Provide the (x, y) coordinate of the cell's center where the given text is located.  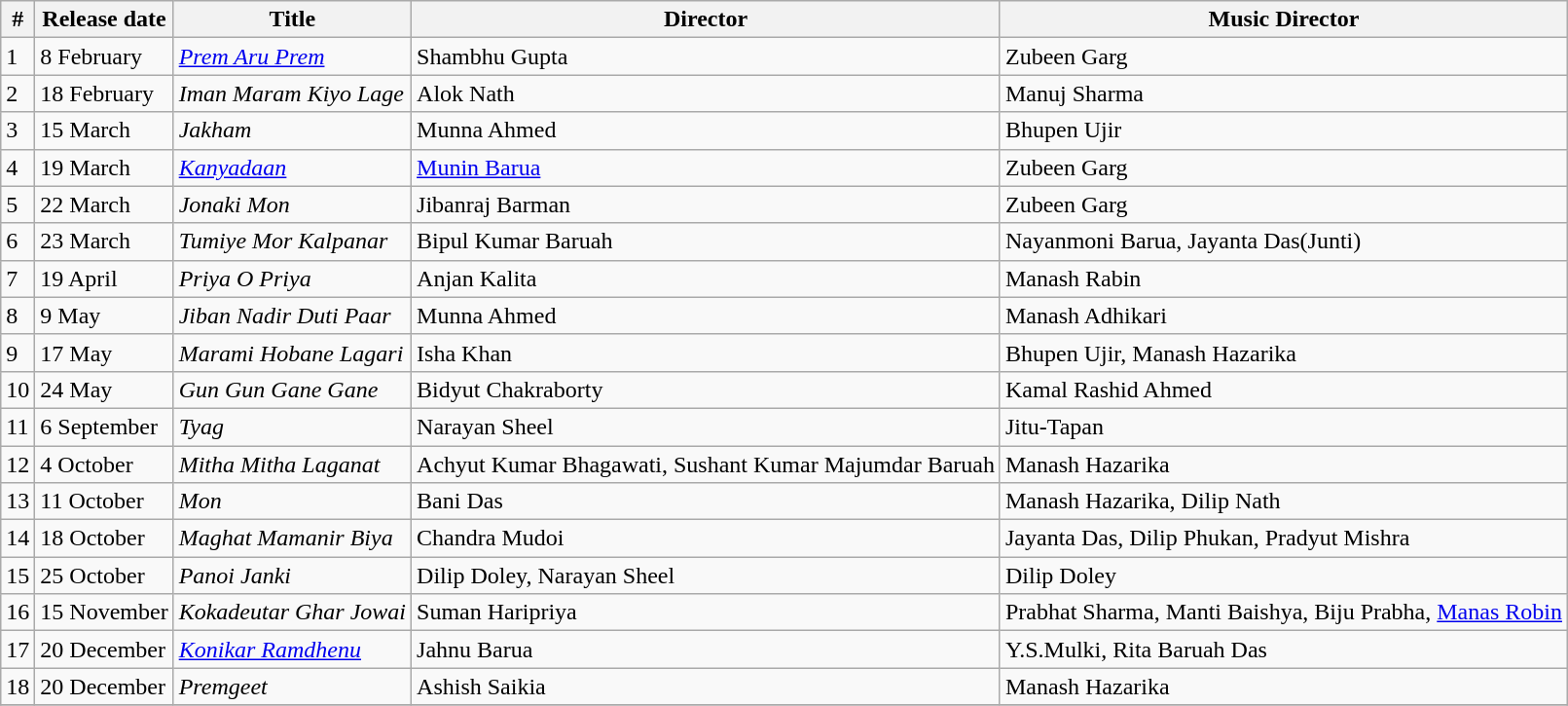
10 (18, 390)
Panoi Janki (292, 576)
Music Director (1283, 19)
7 (18, 279)
4 October (104, 464)
Bhupen Ujir, Manash Hazarika (1283, 353)
Premgeet (292, 687)
6 (18, 242)
Manash Rabin (1283, 279)
9 (18, 353)
Jahnu Barua (707, 650)
Tumiye Mor Kalpanar (292, 242)
Anjan Kalita (707, 279)
8 (18, 316)
Konikar Ramdhenu (292, 650)
13 (18, 502)
Ashish Saikia (707, 687)
Jibanraj Barman (707, 204)
Kanyadaan (292, 167)
Manash Adhikari (1283, 316)
18 (18, 687)
Tyag (292, 427)
Mitha Mitha Laganat (292, 464)
Shambhu Gupta (707, 56)
Title (292, 19)
Isha Khan (707, 353)
4 (18, 167)
Nayanmoni Barua, Jayanta Das(Junti) (1283, 242)
Alok Nath (707, 93)
Y.S.Mulki, Rita Baruah Das (1283, 650)
Bidyut Chakraborty (707, 390)
Gun Gun Gane Gane (292, 390)
Prabhat Sharma, Manti Baishya, Biju Prabha, Manas Robin (1283, 613)
16 (18, 613)
11 October (104, 502)
25 October (104, 576)
9 May (104, 316)
1 (18, 56)
18 October (104, 539)
Chandra Mudoi (707, 539)
Jayanta Das, Dilip Phukan, Pradyut Mishra (1283, 539)
19 March (104, 167)
Bhupen Ujir (1283, 130)
Munin Barua (707, 167)
Achyut Kumar Bhagawati, Sushant Kumar Majumdar Baruah (707, 464)
Kamal Rashid Ahmed (1283, 390)
Jitu-Tapan (1283, 427)
Jakham (292, 130)
15 November (104, 613)
11 (18, 427)
Maghat Mamanir Biya (292, 539)
15 (18, 576)
Iman Maram Kiyo Lage (292, 93)
14 (18, 539)
Manash Hazarika, Dilip Nath (1283, 502)
22 March (104, 204)
Bipul Kumar Baruah (707, 242)
18 February (104, 93)
24 May (104, 390)
Kokadeutar Ghar Jowai (292, 613)
Dilip Doley, Narayan Sheel (707, 576)
Suman Haripriya (707, 613)
Prem Aru Prem (292, 56)
Priya O Priya (292, 279)
Narayan Sheel (707, 427)
12 (18, 464)
8 February (104, 56)
Bani Das (707, 502)
Mon (292, 502)
Dilip Doley (1283, 576)
5 (18, 204)
2 (18, 93)
3 (18, 130)
Director (707, 19)
23 March (104, 242)
Manuj Sharma (1283, 93)
17 May (104, 353)
15 March (104, 130)
17 (18, 650)
Marami Hobane Lagari (292, 353)
19 April (104, 279)
Release date (104, 19)
6 September (104, 427)
Jiban Nadir Duti Paar (292, 316)
# (18, 19)
Jonaki Mon (292, 204)
